Pinpoint the cell where the given text exists, returning its [x, y] midpoint coordinate. 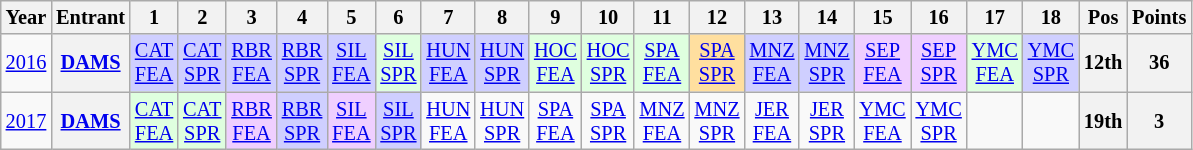
HOCFEA [556, 63]
HOCSPR [608, 63]
16 [939, 17]
17 [995, 17]
12 [716, 17]
Pos [1103, 17]
5 [351, 17]
12th [1103, 63]
9 [556, 17]
15 [882, 17]
18 [1051, 17]
10 [608, 17]
SEPFEA [882, 63]
JERSPR [826, 121]
Entrant [90, 17]
11 [662, 17]
Year [26, 17]
6 [398, 17]
19th [1103, 121]
8 [502, 17]
2016 [26, 63]
2 [202, 17]
1 [154, 17]
7 [448, 17]
Points [1159, 17]
14 [826, 17]
36 [1159, 63]
JERFEA [772, 121]
13 [772, 17]
2017 [26, 121]
4 [302, 17]
SEPSPR [939, 63]
